Find where the given text appears and provide that cell's center as [X, Y] coordinate. 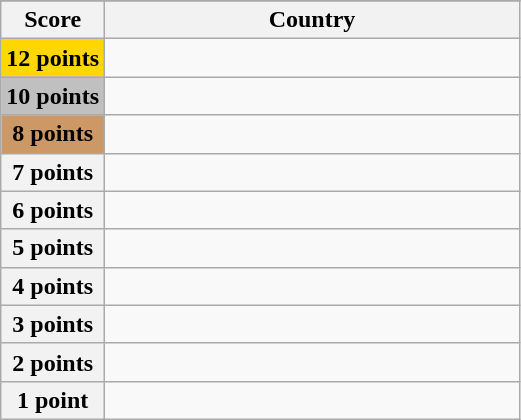
10 points [53, 96]
2 points [53, 362]
6 points [53, 210]
Score [53, 20]
1 point [53, 400]
7 points [53, 172]
8 points [53, 134]
Country [312, 20]
4 points [53, 286]
12 points [53, 58]
5 points [53, 248]
3 points [53, 324]
